Determine the (x, y) coordinate at the center of the cell enclosing the given text.  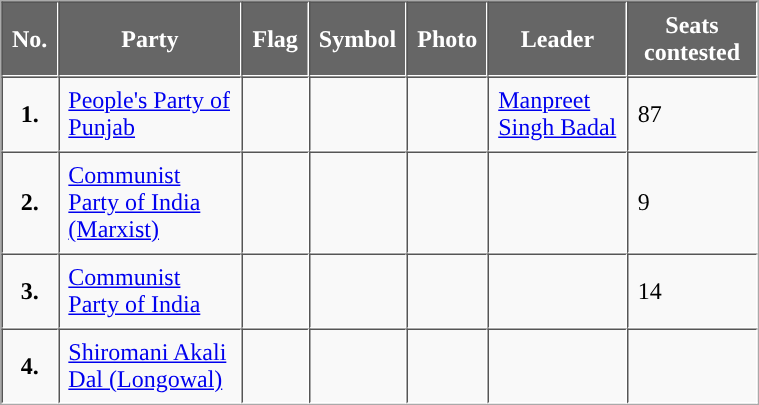
4. (30, 366)
People's Party of Punjab (150, 114)
Party (150, 40)
Seats contested (692, 40)
3. (30, 292)
Photo (448, 40)
1. (30, 114)
Symbol (357, 40)
2. (30, 203)
9 (692, 203)
Flag (275, 40)
Communist Party of India (Marxist) (150, 203)
Leader (558, 40)
Communist Party of India (150, 292)
Manpreet Singh Badal (558, 114)
No. (30, 40)
14 (692, 292)
Shiromani Akali Dal (Longowal) (150, 366)
87 (692, 114)
